Output the [X, Y] coordinate of the center of the cell containing the given text.  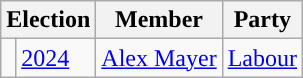
Alex Mayer [159, 58]
2024 [56, 58]
Member [159, 20]
Labour [262, 58]
Election [48, 20]
Party [262, 20]
